Detect which cell encompasses the target text, then output its (x, y) center coordinate. 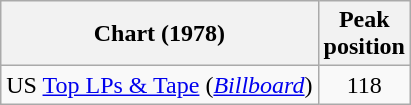
Chart (1978) (160, 34)
Peak position (364, 34)
US Top LPs & Tape (Billboard) (160, 85)
118 (364, 85)
